Return (x, y) of the center of cell containing provided text 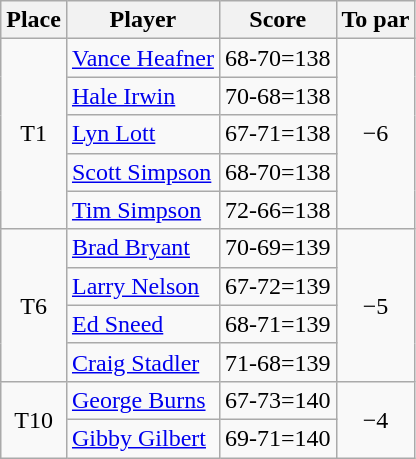
Tim Simpson (142, 210)
Lyn Lott (142, 134)
−6 (376, 134)
Larry Nelson (142, 286)
Score (278, 20)
T6 (34, 305)
Craig Stadler (142, 362)
T10 (34, 419)
Player (142, 20)
71-68=139 (278, 362)
Vance Heafner (142, 58)
Hale Irwin (142, 96)
67-73=140 (278, 400)
67-71=138 (278, 134)
To par (376, 20)
Scott Simpson (142, 172)
70-68=138 (278, 96)
T1 (34, 134)
69-71=140 (278, 438)
Brad Bryant (142, 248)
72-66=138 (278, 210)
−4 (376, 419)
70-69=139 (278, 248)
George Burns (142, 400)
68-71=139 (278, 324)
Place (34, 20)
−5 (376, 305)
Ed Sneed (142, 324)
67-72=139 (278, 286)
Gibby Gilbert (142, 438)
